Scan for the cell matching the given text and deliver its (x, y) coordinate at center. 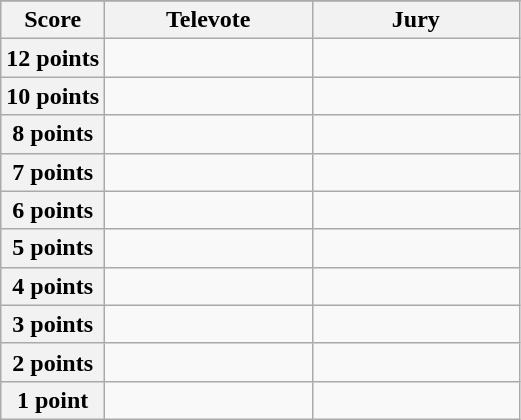
5 points (53, 248)
7 points (53, 172)
1 point (53, 400)
4 points (53, 286)
10 points (53, 96)
Jury (416, 20)
Score (53, 20)
8 points (53, 134)
6 points (53, 210)
2 points (53, 362)
12 points (53, 58)
3 points (53, 324)
Televote (209, 20)
